Scan for the cell matching the given text and deliver its [x, y] coordinate at center. 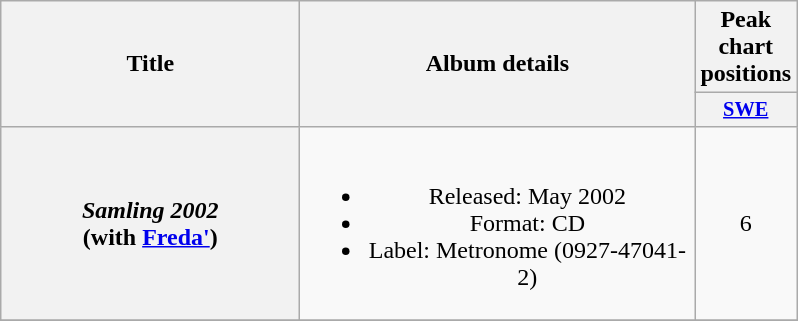
6 [746, 223]
Samling 2002 (with Freda') [150, 223]
Released: May 2002Format: CDLabel: Metronome (0927-47041-2) [498, 223]
Album details [498, 64]
Peak chartpositions [746, 47]
Title [150, 64]
SWE [746, 110]
